Scan for the cell matching the given text and deliver its [x, y] coordinate at center. 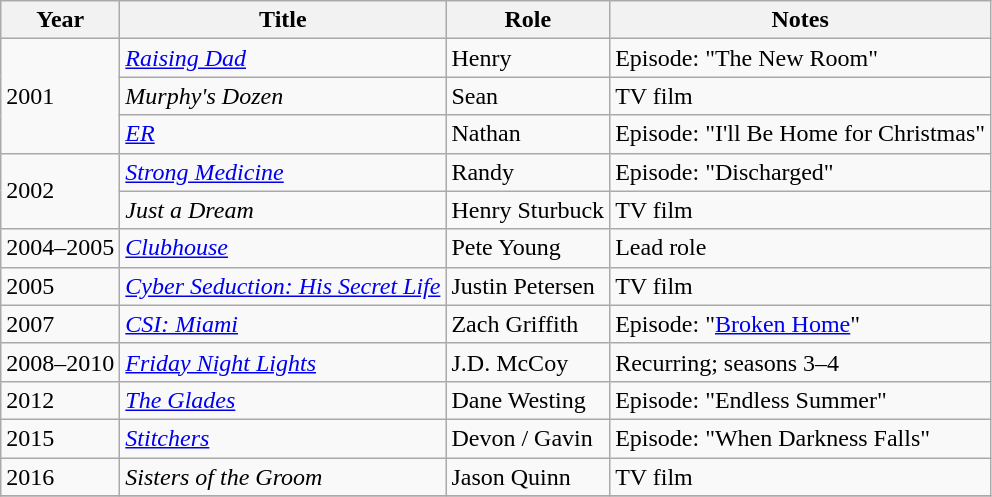
Episode: "Broken Home" [800, 324]
Just a Dream [283, 210]
Episode: "When Darkness Falls" [800, 438]
2015 [60, 438]
Year [60, 20]
Episode: "The New Room" [800, 58]
2008–2010 [60, 362]
Murphy's Dozen [283, 96]
Nathan [528, 134]
2005 [60, 286]
Cyber Seduction: His Secret Life [283, 286]
Role [528, 20]
Henry [528, 58]
J.D. McCoy [528, 362]
Notes [800, 20]
2012 [60, 400]
Title [283, 20]
Devon / Gavin [528, 438]
Lead role [800, 248]
Stitchers [283, 438]
Jason Quinn [528, 477]
Episode: "Endless Summer" [800, 400]
Episode: "Discharged" [800, 172]
Zach Griffith [528, 324]
Sisters of the Groom [283, 477]
Episode: "I'll Be Home for Christmas" [800, 134]
The Glades [283, 400]
Friday Night Lights [283, 362]
Pete Young [528, 248]
Clubhouse [283, 248]
2016 [60, 477]
Raising Dad [283, 58]
CSI: Miami [283, 324]
ER [283, 134]
2004–2005 [60, 248]
Dane Westing [528, 400]
2002 [60, 191]
Sean [528, 96]
Henry Sturbuck [528, 210]
Randy [528, 172]
2001 [60, 96]
2007 [60, 324]
Strong Medicine [283, 172]
Recurring; seasons 3–4 [800, 362]
Justin Petersen [528, 286]
